Search for the cell housing the specified text and yield its [x, y] center coordinate. 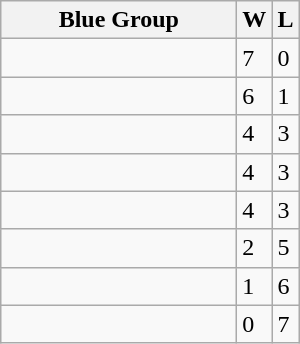
L [286, 20]
Blue Group [119, 20]
5 [286, 248]
2 [254, 248]
W [254, 20]
